Search for the cell housing the specified text and yield its (X, Y) center coordinate. 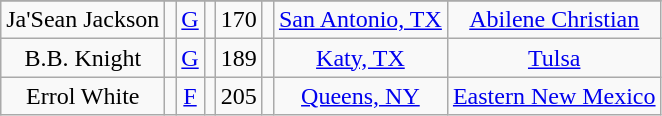
189 (238, 58)
170 (238, 20)
Katy, TX (360, 58)
Ja'Sean Jackson (83, 20)
205 (238, 96)
Errol White (83, 96)
Eastern New Mexico (554, 96)
B.B. Knight (83, 58)
Tulsa (554, 58)
F (190, 96)
Queens, NY (360, 96)
Abilene Christian (554, 20)
San Antonio, TX (360, 20)
